Find where the given text appears and provide that cell's center as (x, y) coordinate. 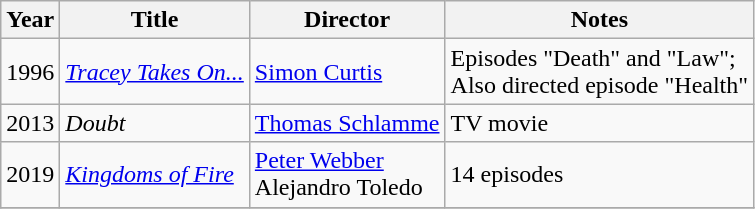
Thomas Schlamme (347, 123)
2013 (30, 123)
2019 (30, 174)
Notes (600, 20)
14 episodes (600, 174)
Director (347, 20)
Episodes "Death" and "Law";Also directed episode "Health" (600, 72)
Simon Curtis (347, 72)
Kingdoms of Fire (155, 174)
Year (30, 20)
Title (155, 20)
1996 (30, 72)
Peter WebberAlejandro Toledo (347, 174)
Tracey Takes On... (155, 72)
TV movie (600, 123)
Doubt (155, 123)
